Output the [x, y] coordinate of the center of the cell containing the given text.  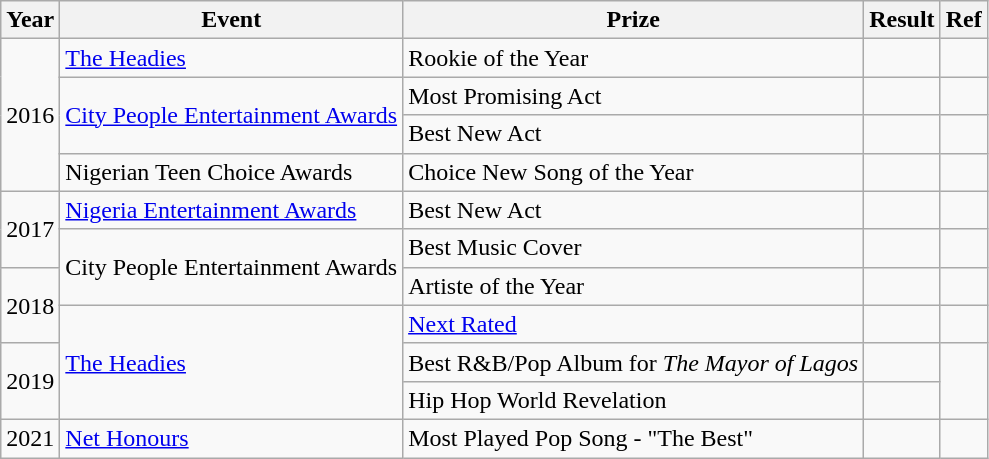
Most Promising Act [634, 96]
Best R&B/Pop Album for The Mayor of Lagos [634, 362]
Next Rated [634, 324]
Rookie of the Year [634, 58]
2019 [30, 381]
2016 [30, 115]
2021 [30, 438]
Choice New Song of the Year [634, 172]
Nigerian Teen Choice Awards [232, 172]
2017 [30, 229]
Prize [634, 20]
Year [30, 20]
Net Honours [232, 438]
Nigeria Entertainment Awards [232, 210]
Artiste of the Year [634, 286]
Best Music Cover [634, 248]
Hip Hop World Revelation [634, 400]
Most Played Pop Song - "The Best" [634, 438]
Result [902, 20]
Ref [964, 20]
2018 [30, 305]
Event [232, 20]
